Extract the [X, Y] coordinate from the center of the cell holding the provided text.  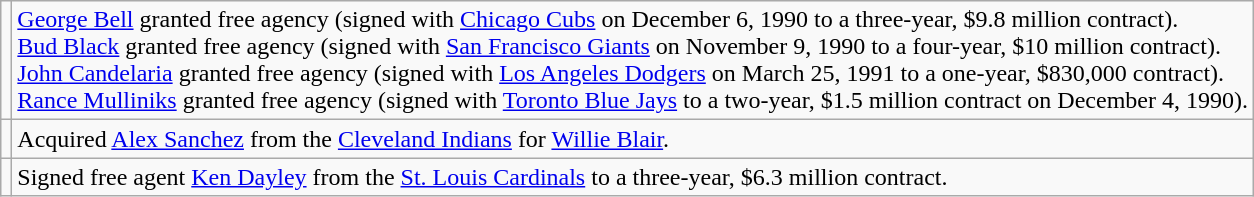
Acquired Alex Sanchez from the Cleveland Indians for Willie Blair. [633, 139]
Signed free agent Ken Dayley from the St. Louis Cardinals to a three-year, $6.3 million contract. [633, 177]
